Find where the given text appears and provide that cell's center as (X, Y) coordinate. 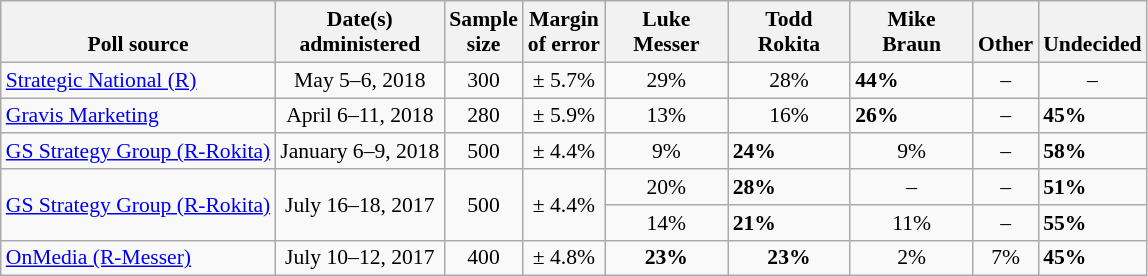
29% (666, 80)
Poll source (138, 32)
Gravis Marketing (138, 116)
55% (1092, 223)
Marginof error (564, 32)
13% (666, 116)
300 (483, 80)
Samplesize (483, 32)
Date(s)administered (360, 32)
ToddRokita (790, 32)
2% (912, 258)
Undecided (1092, 32)
400 (483, 258)
51% (1092, 187)
7% (1006, 258)
± 5.9% (564, 116)
14% (666, 223)
11% (912, 223)
July 16–18, 2017 (360, 204)
± 5.7% (564, 80)
Strategic National (R) (138, 80)
20% (666, 187)
58% (1092, 152)
Other (1006, 32)
21% (790, 223)
± 4.8% (564, 258)
OnMedia (R-Messer) (138, 258)
May 5–6, 2018 (360, 80)
280 (483, 116)
26% (912, 116)
January 6–9, 2018 (360, 152)
July 10–12, 2017 (360, 258)
MikeBraun (912, 32)
24% (790, 152)
LukeMesser (666, 32)
44% (912, 80)
16% (790, 116)
April 6–11, 2018 (360, 116)
